Identify which cell holds the provided text, then report its [X, Y] central coordinate. 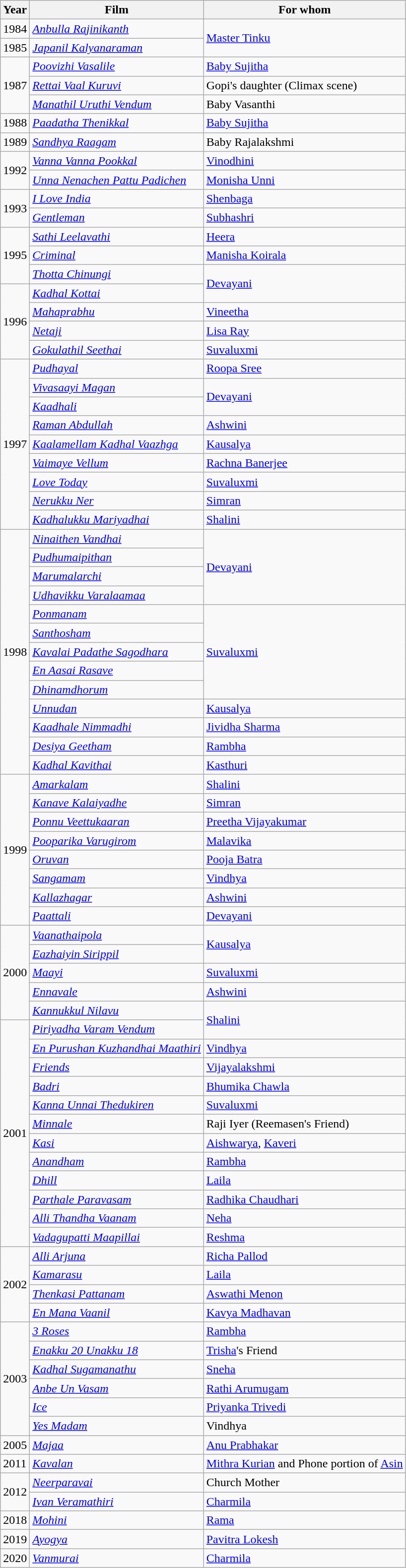
For whom [305, 10]
3 Roses [117, 1331]
Manathil Uruthi Vendum [117, 104]
Kavalai Padathe Sagodhara [117, 652]
Thotta Chinungi [117, 274]
Pudhayal [117, 369]
Criminal [117, 255]
Badri [117, 1086]
2003 [15, 1379]
1987 [15, 85]
Sangamam [117, 878]
1992 [15, 170]
Shenbaga [305, 198]
Desiya Geetham [117, 746]
Anandham [117, 1162]
Richa Pallod [305, 1256]
Marumalarchi [117, 576]
Jividha Sharma [305, 727]
Kavya Madhavan [305, 1313]
1988 [15, 123]
Kamarasu [117, 1275]
Vineetha [305, 312]
Paadatha Thenikkal [117, 123]
Monisha Unni [305, 180]
Kadhalukku Mariyadhai [117, 519]
Sathi Leelavathi [117, 237]
Pavitra Lokesh [305, 1539]
Vivasaayi Magan [117, 387]
Santhosham [117, 633]
Mahaprabhu [117, 312]
Nerukku Ner [117, 501]
Friends [117, 1067]
Vaanathaipola [117, 935]
2012 [15, 1492]
1984 [15, 29]
Gokulathil Seethai [117, 350]
Ice [117, 1407]
Sandhya Raagam [117, 142]
1999 [15, 850]
Anu Prabhakar [305, 1445]
Kanave Kalaiyadhe [117, 803]
Preetha Vijayakumar [305, 821]
Gopi's daughter (Climax scene) [305, 85]
Lisa Ray [305, 331]
Bhumika Chawla [305, 1086]
Kaadhale Nimmadhi [117, 727]
Paattali [117, 916]
Alli Arjuna [117, 1256]
Gentleman [117, 217]
Manisha Koirala [305, 255]
Kadhal Kavithai [117, 765]
1996 [15, 321]
1997 [15, 444]
Film [117, 10]
2019 [15, 1539]
Vadagupatti Maapillai [117, 1237]
Master Tinku [305, 38]
Rettai Vaal Kuruvi [117, 85]
Amarkalam [117, 784]
Church Mother [305, 1483]
Japanil Kalyanaraman [117, 48]
Aishwarya, Kaveri [305, 1142]
1989 [15, 142]
Dhill [117, 1181]
Kallazhagar [117, 897]
Piriyadha Varam Vendum [117, 1029]
Subhashri [305, 217]
Reshma [305, 1237]
Neerparavai [117, 1483]
Mohini [117, 1520]
Maayi [117, 973]
Poovizhi Vasalile [117, 66]
Ninaithen Vandhai [117, 538]
Dhinamdhorum [117, 690]
Udhavikku Varalaamaa [117, 595]
Kasi [117, 1142]
Aswathi Menon [305, 1294]
1998 [15, 652]
Year [15, 10]
Parthale Paravasam [117, 1199]
2002 [15, 1284]
Kadhal Sugamanathu [117, 1369]
Kaalamellam Kadhal Vaazhga [117, 444]
En Aasai Rasave [117, 671]
Pudhumaipithan [117, 558]
Roopa Sree [305, 369]
Neha [305, 1218]
2018 [15, 1520]
Eazhaiyin Sirippil [117, 954]
Baby Vasanthi [305, 104]
Mithra Kurian and Phone portion of Asin [305, 1464]
Majaa [117, 1445]
Pooparika Varugirom [117, 841]
Kannukkul Nilavu [117, 1010]
Vijayalakshmi [305, 1067]
Kadhal Kottai [117, 293]
Rathi Arumugam [305, 1388]
1995 [15, 255]
Anbulla Rajinikanth [117, 29]
Netaji [117, 331]
Minnale [117, 1124]
Radhika Chaudhari [305, 1199]
Rama [305, 1520]
2001 [15, 1133]
Love Today [117, 482]
Baby Rajalakshmi [305, 142]
Priyanka Trivedi [305, 1407]
2020 [15, 1558]
2011 [15, 1464]
Malavika [305, 841]
Enakku 20 Unakku 18 [117, 1350]
Trisha's Friend [305, 1350]
En Mana Vaanil [117, 1313]
1993 [15, 208]
Unna Nenachen Pattu Padichen [117, 180]
2000 [15, 973]
I Love India [117, 198]
Unnudan [117, 708]
Vanmurai [117, 1558]
Pooja Batra [305, 860]
Oruvan [117, 860]
Kaadhali [117, 406]
Thenkasi Pattanam [117, 1294]
Alli Thandha Vaanam [117, 1218]
2005 [15, 1445]
Rachna Banerjee [305, 463]
Heera [305, 237]
Sneha [305, 1369]
Vanna Vanna Pookkal [117, 161]
1985 [15, 48]
Ivan Veramathiri [117, 1502]
En Purushan Kuzhandhai Maathiri [117, 1048]
Yes Madam [117, 1426]
Kavalan [117, 1464]
Kanna Unnai Thedukiren [117, 1105]
Vinodhini [305, 161]
Ponnu Veettukaaran [117, 821]
Raji Iyer (Reemasen's Friend) [305, 1124]
Vaimaye Vellum [117, 463]
Raman Abdullah [117, 425]
Kasthuri [305, 765]
Ponmanam [117, 614]
Anbe Un Vasam [117, 1388]
Ayogya [117, 1539]
Ennavale [117, 992]
